Extract the [x, y] coordinate from the center of the cell holding the provided text.  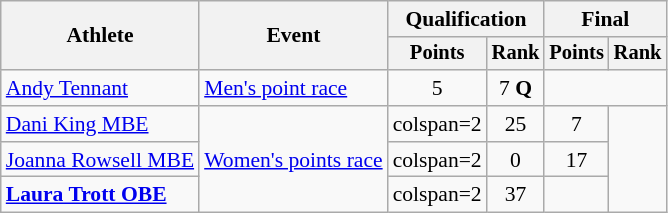
5 [438, 88]
Men's point race [294, 88]
Athlete [100, 36]
Event [294, 36]
7 Q [516, 88]
37 [516, 195]
Laura Trott OBE [100, 195]
17 [576, 160]
Joanna Rowsell MBE [100, 160]
Women's points race [294, 160]
Final [605, 19]
25 [516, 124]
7 [576, 124]
Qualification [466, 19]
Dani King MBE [100, 124]
Andy Tennant [100, 88]
0 [516, 160]
